Scan for the cell matching the given text and deliver its (x, y) coordinate at center. 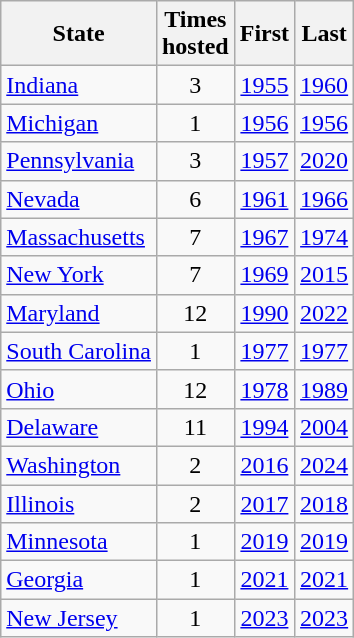
Ohio (79, 389)
Maryland (79, 313)
Indiana (79, 85)
2004 (324, 427)
1978 (264, 389)
6 (195, 199)
1966 (324, 199)
1961 (264, 199)
2016 (264, 465)
1974 (324, 237)
2015 (324, 275)
1989 (324, 389)
1960 (324, 85)
Last (324, 34)
First (264, 34)
1957 (264, 161)
Pennsylvania (79, 161)
Timeshosted (195, 34)
Washington (79, 465)
Nevada (79, 199)
2018 (324, 503)
Illinois (79, 503)
2017 (264, 503)
Massachusetts (79, 237)
Michigan (79, 123)
1969 (264, 275)
State (79, 34)
New Jersey (79, 618)
Delaware (79, 427)
New York (79, 275)
1955 (264, 85)
Minnesota (79, 542)
11 (195, 427)
1994 (264, 427)
Georgia (79, 580)
2022 (324, 313)
1990 (264, 313)
South Carolina (79, 351)
2020 (324, 161)
2024 (324, 465)
1967 (264, 237)
